Provide the [x, y] coordinate of the cell's center where the given text is located.  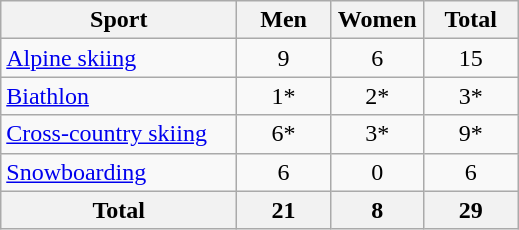
1* [284, 96]
Women [377, 20]
0 [377, 172]
21 [284, 210]
Biathlon [119, 96]
Alpine skiing [119, 58]
29 [471, 210]
Cross-country skiing [119, 134]
8 [377, 210]
9* [471, 134]
Snowboarding [119, 172]
Men [284, 20]
6* [284, 134]
Sport [119, 20]
15 [471, 58]
2* [377, 96]
9 [284, 58]
